Locate the cell with the specified text and output its (x, y) center coordinate. 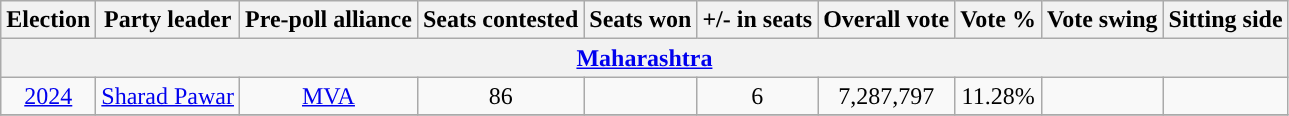
+/- in seats (758, 20)
11.28% (998, 96)
Vote % (998, 20)
Sitting side (1226, 20)
2024 (48, 96)
Party leader (168, 20)
MVA (329, 96)
Overall vote (886, 20)
Maharashtra (644, 58)
Election (48, 20)
Pre-poll alliance (329, 20)
Seats won (640, 20)
Sharad Pawar (168, 96)
86 (500, 96)
7,287,797 (886, 96)
Vote swing (1103, 20)
6 (758, 96)
Seats contested (500, 20)
